From the cell containing the given text, extract its center point as (x, y) coordinate. 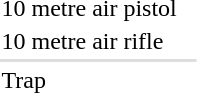
10 metre air rifle (89, 41)
